Identify which cell holds the provided text, then report its [x, y] central coordinate. 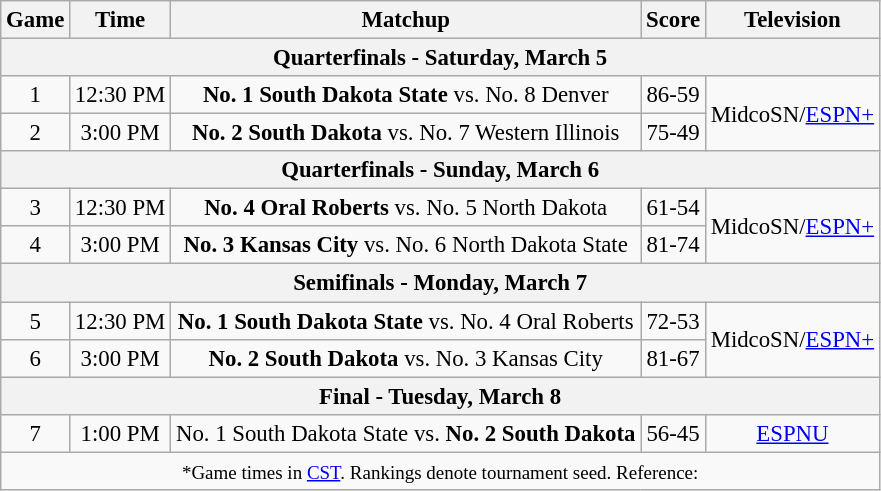
1:00 PM [120, 433]
Score [674, 20]
Quarterfinals - Sunday, March 6 [440, 170]
6 [36, 358]
7 [36, 433]
75-49 [674, 133]
No. 2 South Dakota vs. No. 7 Western Illinois [406, 133]
4 [36, 245]
56-45 [674, 433]
Quarterfinals - Saturday, March 5 [440, 58]
5 [36, 321]
No. 1 South Dakota State vs. No. 8 Denver [406, 95]
Television [792, 20]
72-53 [674, 321]
No. 1 South Dakota State vs. No. 4 Oral Roberts [406, 321]
Time [120, 20]
ESPNU [792, 433]
1 [36, 95]
Semifinals - Monday, March 7 [440, 283]
81-67 [674, 358]
Game [36, 20]
2 [36, 133]
Matchup [406, 20]
*Game times in CST. Rankings denote tournament seed. Reference: [440, 471]
3 [36, 208]
86-59 [674, 95]
No. 2 South Dakota vs. No. 3 Kansas City [406, 358]
61-54 [674, 208]
No. 3 Kansas City vs. No. 6 North Dakota State [406, 245]
No. 4 Oral Roberts vs. No. 5 North Dakota [406, 208]
No. 1 South Dakota State vs. No. 2 South Dakota [406, 433]
Final - Tuesday, March 8 [440, 396]
81-74 [674, 245]
